Find where the given text appears and provide that cell's center as [x, y] coordinate. 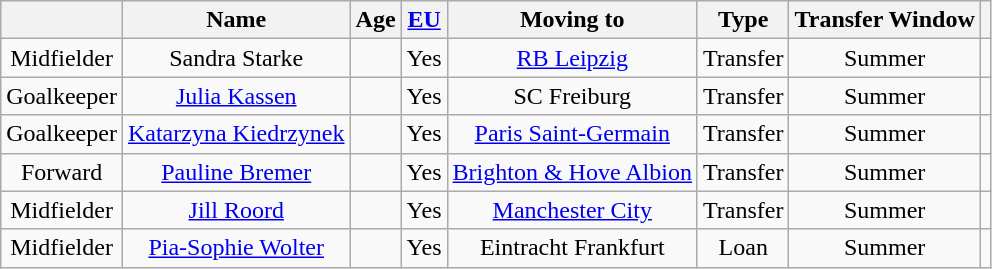
EU [424, 20]
Sandra Starke [236, 58]
Eintracht Frankfurt [572, 248]
Brighton & Hove Albion [572, 172]
Forward [62, 172]
Loan [743, 248]
Moving to [572, 20]
Julia Kassen [236, 96]
Manchester City [572, 210]
Type [743, 20]
Pauline Bremer [236, 172]
Transfer Window [884, 20]
Katarzyna Kiedrzynek [236, 134]
Pia-Sophie Wolter [236, 248]
Paris Saint-Germain [572, 134]
SC Freiburg [572, 96]
RB Leipzig [572, 58]
Name [236, 20]
Jill Roord [236, 210]
Age [376, 20]
